Identify which cell holds the provided text, then report its [X, Y] central coordinate. 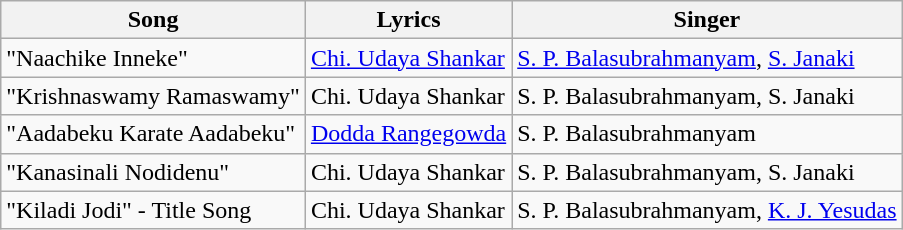
"Aadabeku Karate Aadabeku" [154, 134]
"Kiladi Jodi" - Title Song [154, 210]
S. P. Balasubrahmanyam [707, 134]
Lyrics [408, 20]
S. P. Balasubrahmanyam, K. J. Yesudas [707, 210]
"Kanasinali Nodidenu" [154, 172]
Dodda Rangegowda [408, 134]
"Krishnaswamy Ramaswamy" [154, 96]
"Naachike Inneke" [154, 58]
Song [154, 20]
Singer [707, 20]
